Provide the (X, Y) coordinate of the cell's center where the given text is located.  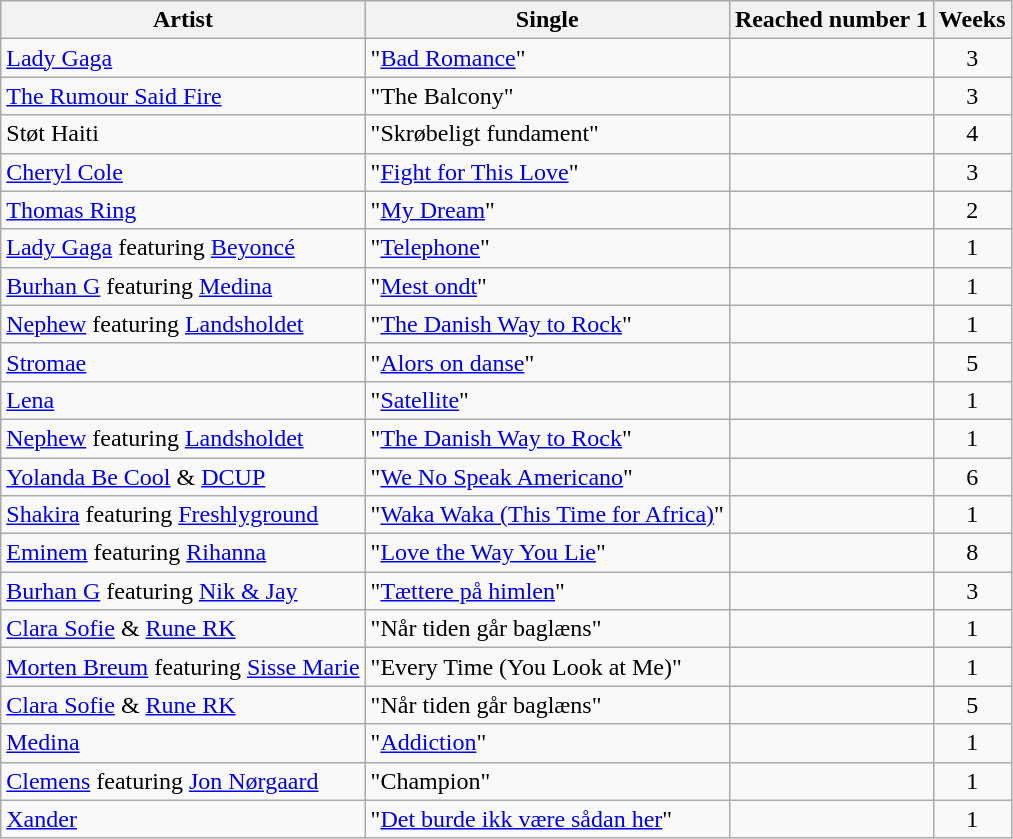
"Satellite" (547, 400)
"Skrøbeligt fundament" (547, 134)
Cheryl Cole (183, 172)
"Waka Waka (This Time for Africa)" (547, 515)
"The Balcony" (547, 96)
Yolanda Be Cool & DCUP (183, 477)
Stromae (183, 362)
Lady Gaga (183, 58)
"Mest ondt" (547, 286)
"Alors on danse" (547, 362)
8 (972, 553)
Artist (183, 20)
"Telephone" (547, 248)
Weeks (972, 20)
The Rumour Said Fire (183, 96)
Shakira featuring Freshlyground (183, 515)
Burhan G featuring Medina (183, 286)
4 (972, 134)
Medina (183, 743)
"Tættere på himlen" (547, 591)
"Love the Way You Lie" (547, 553)
6 (972, 477)
"Det burde ikk være sådan her" (547, 819)
Eminem featuring Rihanna (183, 553)
"Fight for This Love" (547, 172)
Støt Haiti (183, 134)
Xander (183, 819)
Reached number 1 (831, 20)
"My Dream" (547, 210)
Lena (183, 400)
Single (547, 20)
"Bad Romance" (547, 58)
Clemens featuring Jon Nørgaard (183, 781)
Thomas Ring (183, 210)
"Every Time (You Look at Me)" (547, 667)
"We No Speak Americano" (547, 477)
"Addiction" (547, 743)
"Champion" (547, 781)
2 (972, 210)
Morten Breum featuring Sisse Marie (183, 667)
Burhan G featuring Nik & Jay (183, 591)
Lady Gaga featuring Beyoncé (183, 248)
